From the cell containing the given text, extract its center point as (X, Y) coordinate. 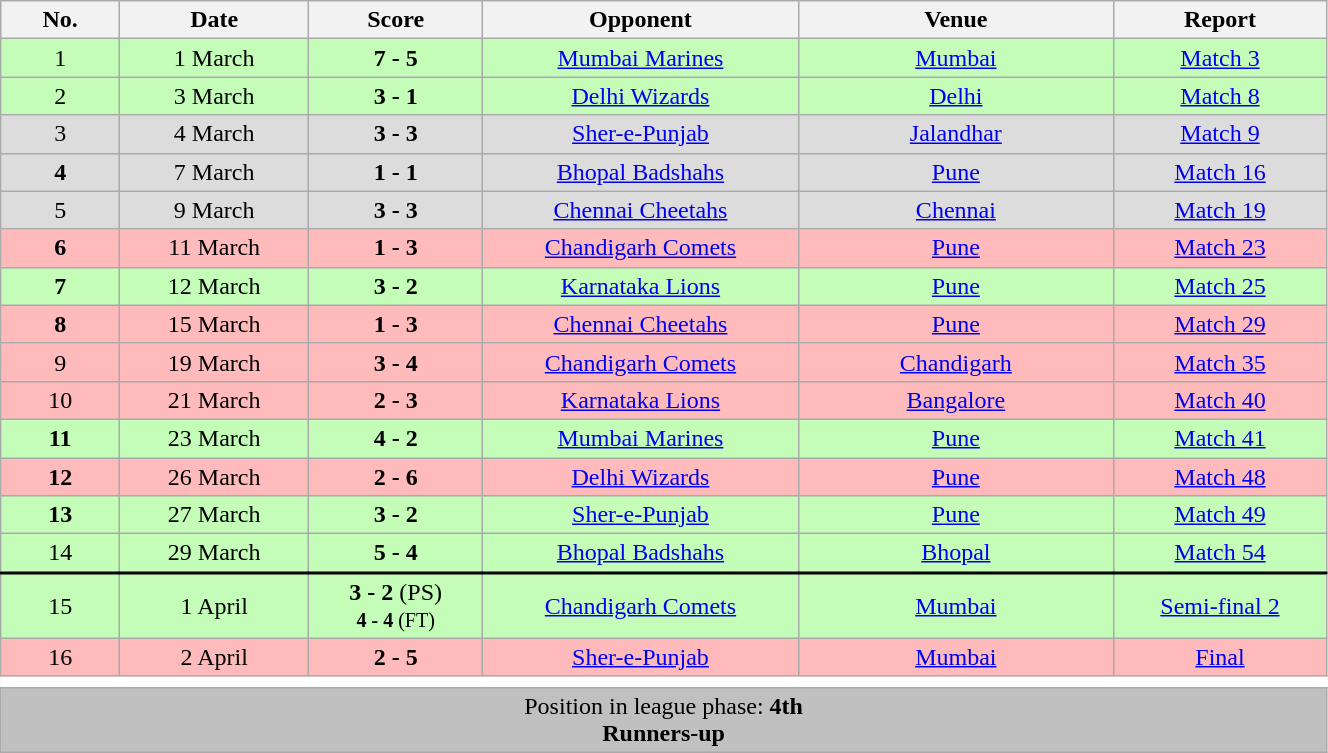
2 - 3 (396, 400)
12 March (214, 286)
Match 41 (1220, 438)
6 (60, 248)
10 (60, 400)
1 - 1 (396, 172)
Delhi (956, 96)
No. (60, 20)
Chennai (956, 210)
11 March (214, 248)
7 (60, 286)
1 March (214, 58)
Final (1220, 657)
Match 16 (1220, 172)
Venue (956, 20)
Match 40 (1220, 400)
3 - 2 (PS) 4 - 4 (FT) (396, 605)
2 - 6 (396, 477)
Match 49 (1220, 515)
14 (60, 554)
5 - 4 (396, 554)
16 (60, 657)
Match 54 (1220, 554)
2 - 5 (396, 657)
4 March (214, 134)
Match 23 (1220, 248)
27 March (214, 515)
9 March (214, 210)
Match 35 (1220, 362)
7 - 5 (396, 58)
15 March (214, 324)
21 March (214, 400)
Match 3 (1220, 58)
12 (60, 477)
Report (1220, 20)
5 (60, 210)
Match 8 (1220, 96)
Bangalore (956, 400)
Score (396, 20)
3 March (214, 96)
23 March (214, 438)
Bhopal (956, 554)
Match 48 (1220, 477)
15 (60, 605)
8 (60, 324)
9 (60, 362)
4 - 2 (396, 438)
1 (60, 58)
1 April (214, 605)
Opponent (640, 20)
Match 25 (1220, 286)
Position in league phase: 4thRunners-up (664, 720)
29 March (214, 554)
4 (60, 172)
3 (60, 134)
Semi-final 2 (1220, 605)
13 (60, 515)
3 - 1 (396, 96)
Jalandhar (956, 134)
11 (60, 438)
2 April (214, 657)
26 March (214, 477)
Date (214, 20)
19 March (214, 362)
7 March (214, 172)
3 - 4 (396, 362)
2 (60, 96)
Match 29 (1220, 324)
Match 9 (1220, 134)
Chandigarh (956, 362)
Match 19 (1220, 210)
